Detect which cell encompasses the target text, then output its [X, Y] center coordinate. 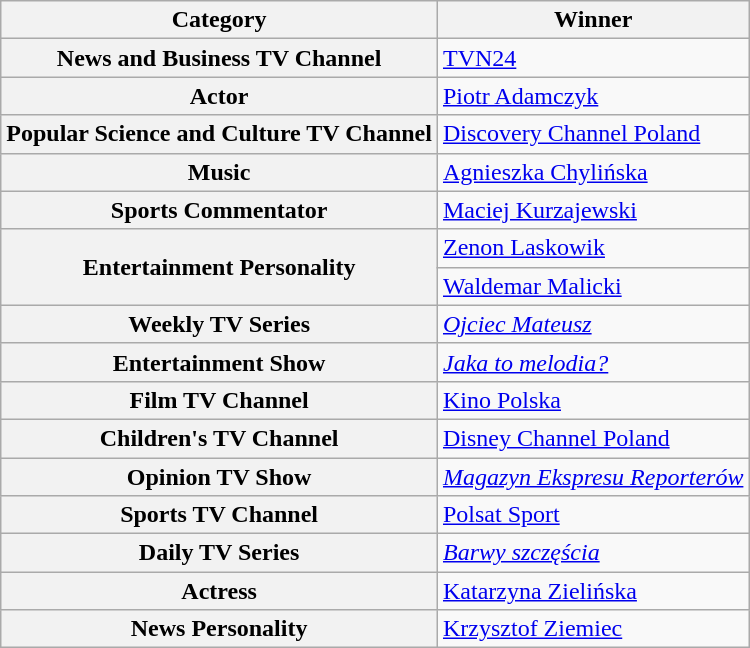
Weekly TV Series [220, 324]
Krzysztof Ziemiec [592, 629]
Daily TV Series [220, 553]
Actress [220, 591]
Film TV Channel [220, 400]
Magazyn Ekspresu Reporterów [592, 477]
Sports Commentator [220, 210]
News Personality [220, 629]
Entertainment Show [220, 362]
Polsat Sport [592, 515]
Waldemar Malicki [592, 286]
Barwy szczęścia [592, 553]
Sports TV Channel [220, 515]
News and Business TV Channel [220, 58]
TVN24 [592, 58]
Kino Polska [592, 400]
Entertainment Personality [220, 267]
Actor [220, 96]
Jaka to melodia? [592, 362]
Ojciec Mateusz [592, 324]
Winner [592, 20]
Popular Science and Culture TV Channel [220, 134]
Children's TV Channel [220, 438]
Category [220, 20]
Disney Channel Poland [592, 438]
Agnieszka Chylińska [592, 172]
Discovery Channel Poland [592, 134]
Zenon Laskowik [592, 248]
Katarzyna Zielińska [592, 591]
Maciej Kurzajewski [592, 210]
Opinion TV Show [220, 477]
Piotr Adamczyk [592, 96]
Music [220, 172]
